Capture the cell that displays the provided text and extract its [X, Y] central coordinate. 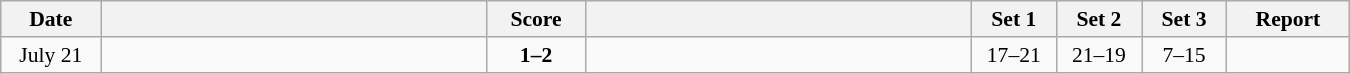
Set 3 [1184, 19]
Set 1 [1014, 19]
Date [51, 19]
17–21 [1014, 55]
21–19 [1098, 55]
1–2 [536, 55]
Report [1288, 19]
July 21 [51, 55]
Score [536, 19]
Set 2 [1098, 19]
7–15 [1184, 55]
